Extract the (x, y) coordinate from the center of the cell holding the provided text.  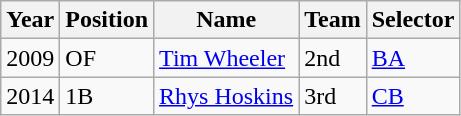
2014 (30, 96)
Name (226, 20)
Tim Wheeler (226, 58)
CB (413, 96)
Position (107, 20)
2009 (30, 58)
Team (333, 20)
OF (107, 58)
1B (107, 96)
2nd (333, 58)
3rd (333, 96)
Rhys Hoskins (226, 96)
BA (413, 58)
Year (30, 20)
Selector (413, 20)
